Determine the (X, Y) coordinate at the center of the cell enclosing the given text.  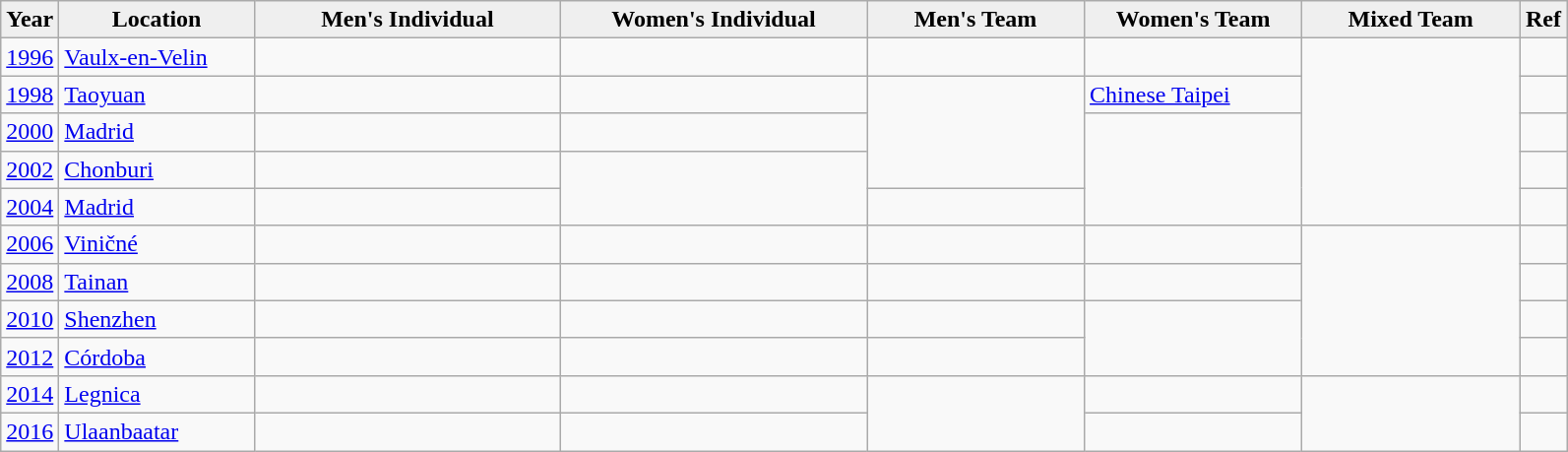
Viničné (157, 244)
Men's Team (974, 20)
Vaulx-en-Velin (157, 57)
Men's Individual (408, 20)
Ref (1543, 20)
1998 (30, 95)
Córdoba (157, 356)
Tainan (157, 282)
2004 (30, 207)
Taoyuan (157, 95)
Location (157, 20)
Legnica (157, 394)
2006 (30, 244)
2008 (30, 282)
2000 (30, 132)
2010 (30, 319)
Women's Team (1193, 20)
Shenzhen (157, 319)
Year (30, 20)
Mixed Team (1411, 20)
Chinese Taipei (1193, 95)
1996 (30, 57)
Ulaanbaatar (157, 431)
2012 (30, 356)
2002 (30, 169)
Women's Individual (713, 20)
2014 (30, 394)
Chonburi (157, 169)
2016 (30, 431)
